Return [x, y] of the center of cell containing provided text 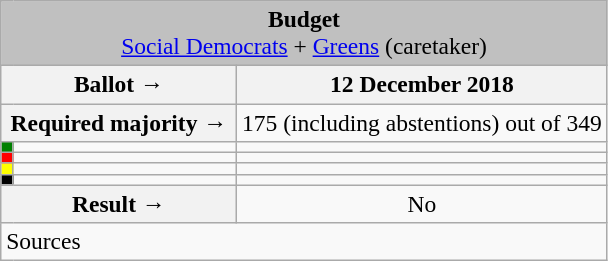
Sources [304, 241]
12 December 2018 [422, 84]
Required majority → [119, 122]
Result → [119, 204]
BudgetSocial Democrats + Greens (caretaker) [304, 32]
Ballot → [119, 84]
No [422, 204]
175 (including abstentions) out of 349 [422, 122]
